Identify which cell holds the provided text, then report its (x, y) central coordinate. 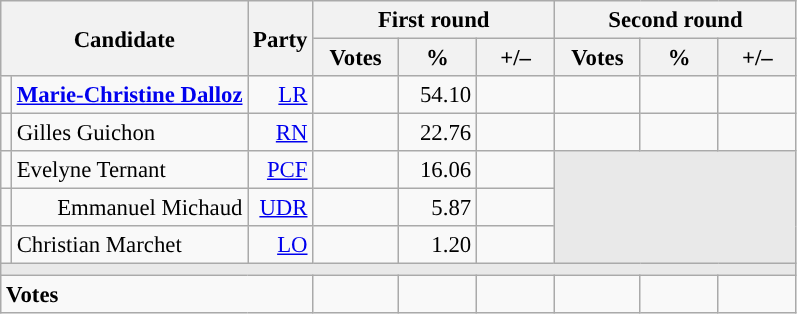
First round (434, 20)
16.06 (437, 170)
LO (280, 245)
Marie-Christine Dalloz (129, 95)
Candidate (124, 38)
Evelyne Ternant (129, 170)
Second round (676, 20)
5.87 (437, 208)
22.76 (437, 133)
Party (280, 38)
Gilles Guichon (129, 133)
54.10 (437, 95)
RN (280, 133)
Christian Marchet (129, 245)
LR (280, 95)
UDR (280, 208)
PCF (280, 170)
Emmanuel Michaud (129, 208)
1.20 (437, 245)
